Detect which cell encompasses the target text, then output its (x, y) center coordinate. 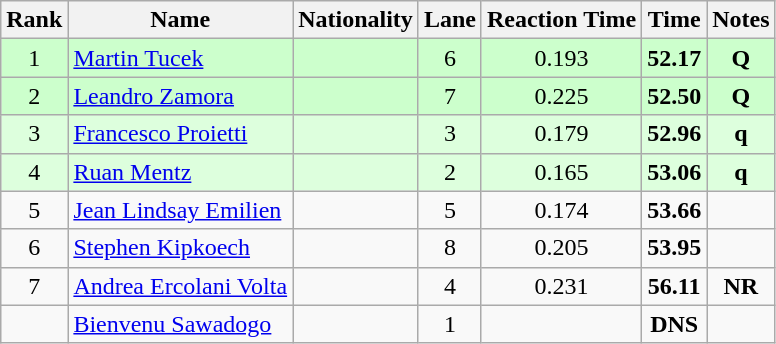
Andrea Ercolani Volta (180, 286)
52.50 (674, 96)
8 (450, 248)
Bienvenu Sawadogo (180, 324)
Nationality (356, 20)
0.231 (561, 286)
0.165 (561, 172)
53.66 (674, 210)
0.179 (561, 134)
Francesco Proietti (180, 134)
Martin Tucek (180, 58)
NR (741, 286)
Ruan Mentz (180, 172)
Lane (450, 20)
0.205 (561, 248)
Time (674, 20)
Name (180, 20)
Rank (34, 20)
Stephen Kipkoech (180, 248)
DNS (674, 324)
Jean Lindsay Emilien (180, 210)
Notes (741, 20)
52.17 (674, 58)
0.174 (561, 210)
Reaction Time (561, 20)
0.193 (561, 58)
56.11 (674, 286)
53.95 (674, 248)
0.225 (561, 96)
53.06 (674, 172)
52.96 (674, 134)
Leandro Zamora (180, 96)
